Find where the given text appears and provide that cell's center as [X, Y] coordinate. 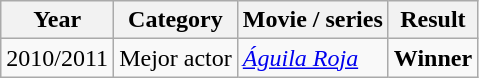
Year [58, 20]
Winner [432, 58]
2010/2011 [58, 58]
Category [176, 20]
Águila Roja [312, 58]
Mejor actor [176, 58]
Result [432, 20]
Movie / series [312, 20]
